Locate the cell with the specified text and output its (X, Y) center coordinate. 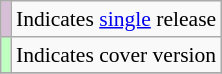
Indicates cover version (116, 55)
Indicates single release (116, 19)
